Identify which cell holds the provided text, then report its (X, Y) central coordinate. 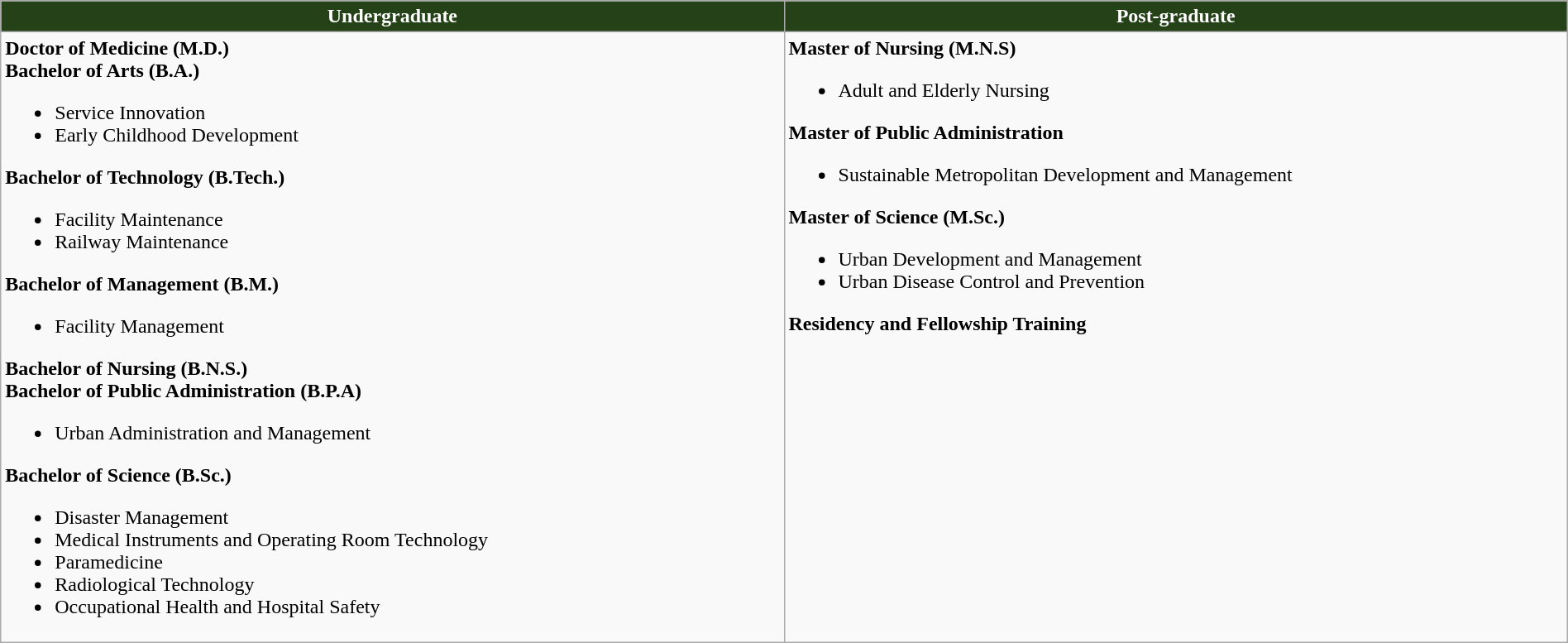
Post-graduate (1176, 17)
Undergraduate (392, 17)
